Scan for the cell matching the given text and deliver its (X, Y) coordinate at center. 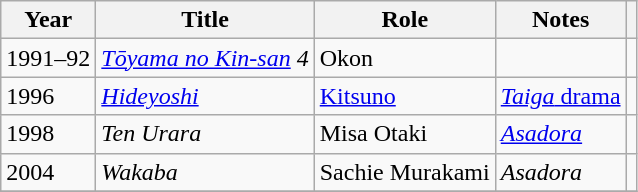
Role (404, 20)
2004 (48, 172)
Taiga drama (560, 96)
Tōyama no Kin-san 4 (205, 58)
Notes (560, 20)
Kitsuno (404, 96)
1996 (48, 96)
Misa Otaki (404, 134)
Sachie Murakami (404, 172)
1991–92 (48, 58)
1998 (48, 134)
Title (205, 20)
Year (48, 20)
Wakaba (205, 172)
Hideyoshi (205, 96)
Okon (404, 58)
Ten Urara (205, 134)
